Extract the (X, Y) coordinate from the center of the cell holding the provided text.  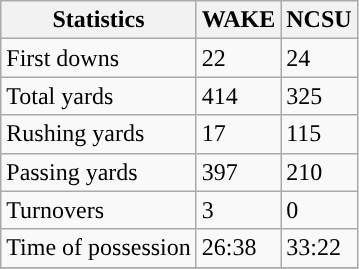
26:38 (238, 248)
210 (319, 172)
Rushing yards (99, 134)
0 (319, 210)
Total yards (99, 96)
NCSU (319, 20)
First downs (99, 58)
33:22 (319, 248)
Statistics (99, 20)
WAKE (238, 20)
Turnovers (99, 210)
115 (319, 134)
325 (319, 96)
Time of possession (99, 248)
24 (319, 58)
17 (238, 134)
22 (238, 58)
3 (238, 210)
Passing yards (99, 172)
414 (238, 96)
397 (238, 172)
